Return the (X, Y) coordinate for the center point of the cell that contains the specified text.  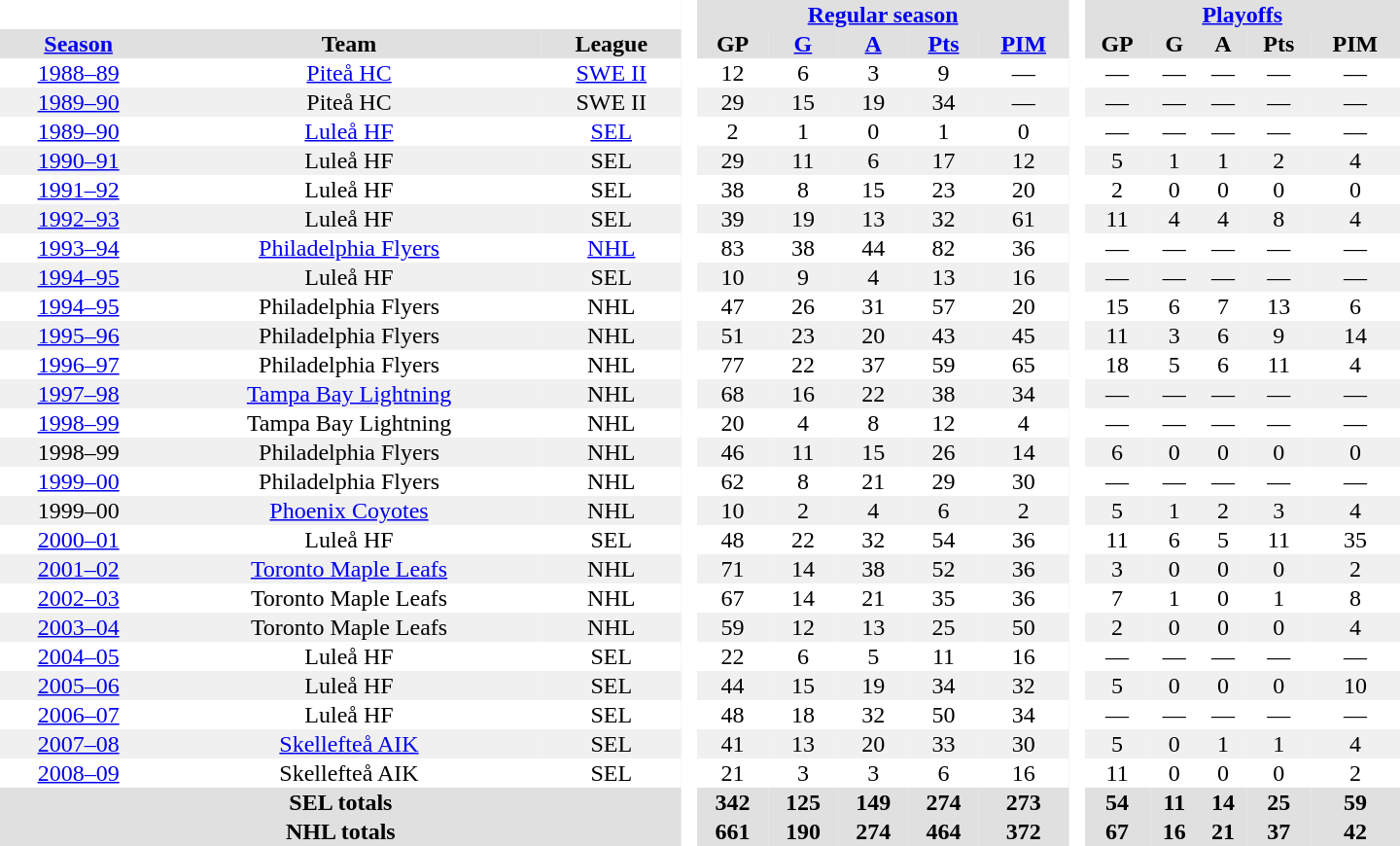
149 (873, 802)
46 (732, 452)
42 (1355, 831)
League (612, 44)
57 (943, 306)
43 (943, 335)
2005–06 (78, 686)
45 (1024, 335)
2001–02 (78, 569)
41 (732, 744)
2000–01 (78, 540)
661 (732, 831)
Season (78, 44)
62 (732, 481)
52 (943, 569)
1990–91 (78, 160)
33 (943, 744)
77 (732, 365)
Phoenix Coyotes (348, 511)
Regular season (883, 15)
71 (732, 569)
342 (732, 802)
1993–94 (78, 248)
65 (1024, 365)
2004–05 (78, 656)
1988–89 (78, 73)
47 (732, 306)
31 (873, 306)
SEL totals (340, 802)
2002–03 (78, 598)
1996–97 (78, 365)
2006–07 (78, 715)
2007–08 (78, 744)
82 (943, 248)
190 (803, 831)
61 (1024, 219)
1991–92 (78, 190)
2008–09 (78, 773)
2003–04 (78, 627)
NHL totals (340, 831)
1997–98 (78, 394)
464 (943, 831)
Playoffs (1242, 15)
273 (1024, 802)
68 (732, 394)
51 (732, 335)
39 (732, 219)
1995–96 (78, 335)
125 (803, 802)
Team (348, 44)
17 (943, 160)
83 (732, 248)
1992–93 (78, 219)
372 (1024, 831)
